Locate the cell with the specified text and output its [X, Y] center coordinate. 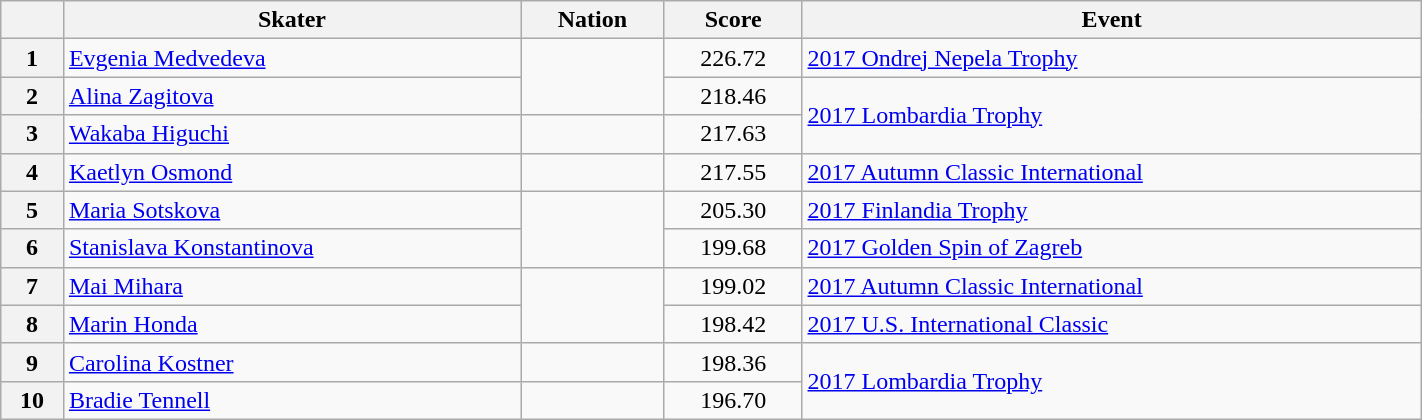
2017 Ondrej Nepela Trophy [1112, 58]
8 [32, 324]
226.72 [733, 58]
217.55 [733, 172]
10 [32, 400]
2017 Golden Spin of Zagreb [1112, 248]
196.70 [733, 400]
Carolina Kostner [292, 362]
Bradie Tennell [292, 400]
Skater [292, 20]
Marin Honda [292, 324]
2017 U.S. International Classic [1112, 324]
6 [32, 248]
Wakaba Higuchi [292, 134]
1 [32, 58]
199.68 [733, 248]
217.63 [733, 134]
2017 Finlandia Trophy [1112, 210]
205.30 [733, 210]
3 [32, 134]
4 [32, 172]
2 [32, 96]
Stanislava Konstantinova [292, 248]
198.42 [733, 324]
7 [32, 286]
Event [1112, 20]
Alina Zagitova [292, 96]
Evgenia Medvedeva [292, 58]
Mai Mihara [292, 286]
199.02 [733, 286]
9 [32, 362]
218.46 [733, 96]
198.36 [733, 362]
Kaetlyn Osmond [292, 172]
Maria Sotskova [292, 210]
5 [32, 210]
Score [733, 20]
Nation [593, 20]
